From the cell containing the given text, extract its center point as [X, Y] coordinate. 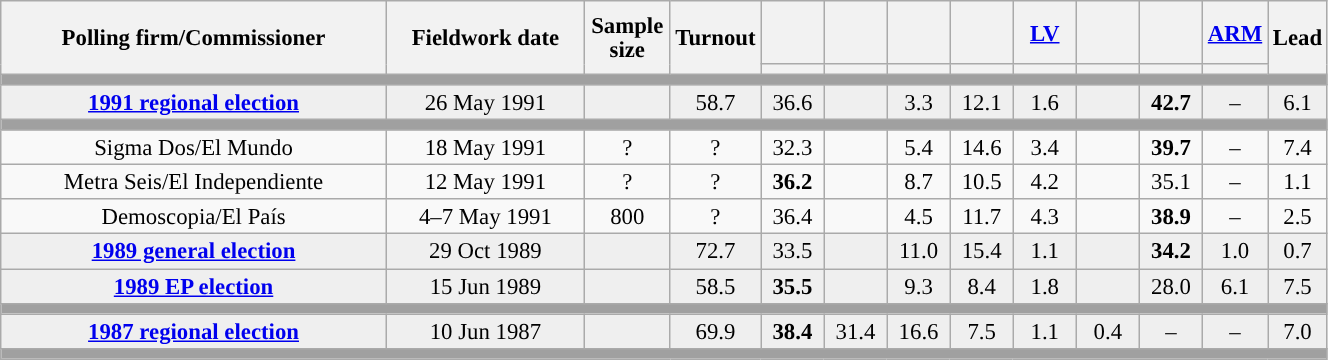
3.4 [1044, 148]
LV [1044, 32]
32.3 [792, 148]
36.4 [792, 218]
1989 EP election [194, 286]
Metra Seis/El Independiente [194, 182]
1991 regional election [194, 102]
36.6 [792, 102]
4–7 May 1991 [485, 218]
2.5 [1298, 218]
11.0 [918, 252]
7.4 [1298, 148]
31.4 [856, 332]
10 Jun 1987 [485, 332]
58.5 [716, 286]
35.5 [792, 286]
Sigma Dos/El Mundo [194, 148]
Polling firm/Commissioner [194, 38]
42.7 [1170, 102]
5.4 [918, 148]
33.5 [792, 252]
1.8 [1044, 286]
800 [627, 218]
10.5 [982, 182]
69.9 [716, 332]
1.0 [1234, 252]
1989 general election [194, 252]
4.2 [1044, 182]
15.4 [982, 252]
3.3 [918, 102]
9.3 [918, 286]
16.6 [918, 332]
38.9 [1170, 218]
ARM [1234, 32]
1987 regional election [194, 332]
11.7 [982, 218]
8.4 [982, 286]
39.7 [1170, 148]
28.0 [1170, 286]
72.7 [716, 252]
36.2 [792, 182]
12.1 [982, 102]
15 Jun 1989 [485, 286]
1.6 [1044, 102]
26 May 1991 [485, 102]
38.4 [792, 332]
34.2 [1170, 252]
0.4 [1108, 332]
Turnout [716, 38]
29 Oct 1989 [485, 252]
14.6 [982, 148]
0.7 [1298, 252]
12 May 1991 [485, 182]
4.3 [1044, 218]
4.5 [918, 218]
Lead [1298, 38]
Sample size [627, 38]
Fieldwork date [485, 38]
7.0 [1298, 332]
Demoscopia/El País [194, 218]
18 May 1991 [485, 148]
8.7 [918, 182]
35.1 [1170, 182]
58.7 [716, 102]
